Return the (x, y) coordinate for the center point of the cell that contains the specified text.  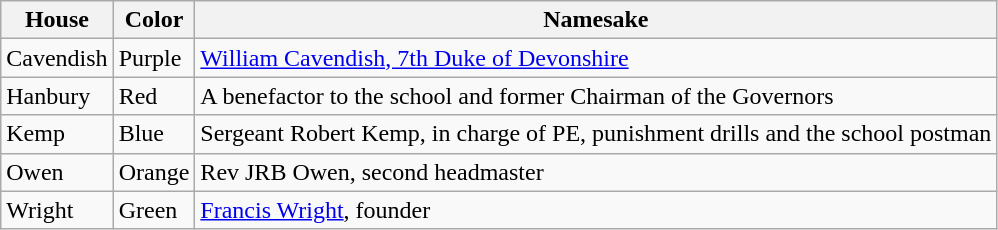
Rev JRB Owen, second headmaster (596, 172)
Orange (154, 172)
Blue (154, 134)
Sergeant Robert Kemp, in charge of PE, punishment drills and the school postman (596, 134)
Green (154, 210)
Francis Wright, founder (596, 210)
William Cavendish, 7th Duke of Devonshire (596, 58)
Cavendish (57, 58)
Kemp (57, 134)
Red (154, 96)
Hanbury (57, 96)
Owen (57, 172)
Purple (154, 58)
House (57, 20)
Wright (57, 210)
Namesake (596, 20)
A benefactor to the school and former Chairman of the Governors (596, 96)
Color (154, 20)
